Capture the cell that displays the provided text and extract its [X, Y] central coordinate. 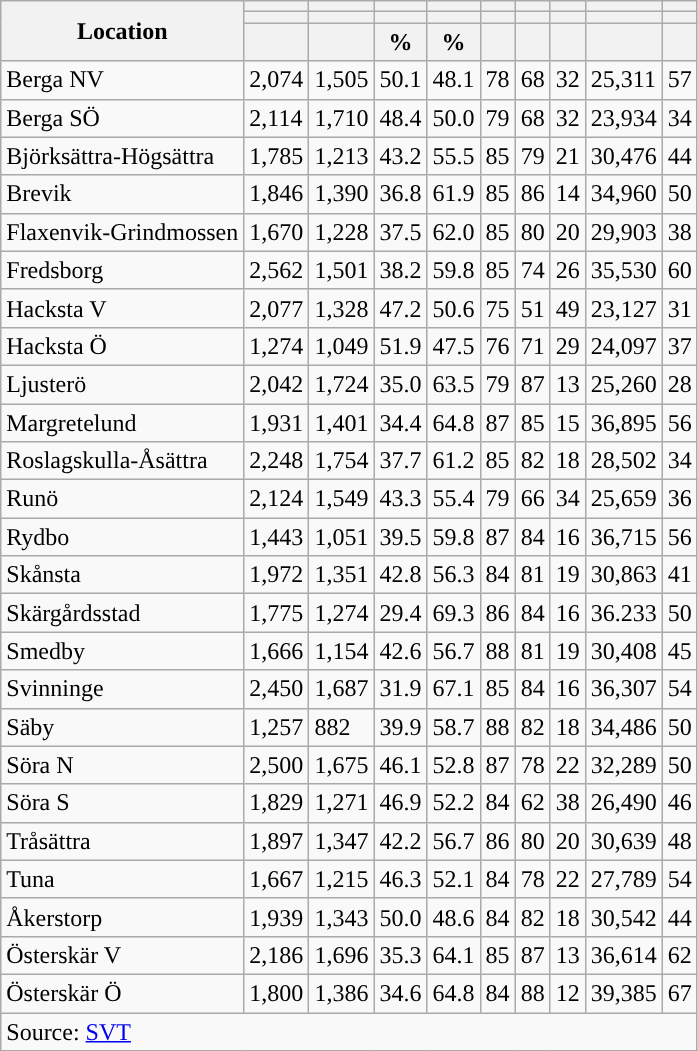
58.7 [454, 727]
2,042 [276, 384]
43.3 [400, 499]
14 [568, 194]
45 [680, 651]
42.6 [400, 651]
55.5 [454, 156]
23,934 [624, 118]
39.5 [400, 537]
Svinninge [122, 689]
1,228 [342, 232]
Hacksta Ö [122, 346]
1,775 [276, 613]
1,931 [276, 423]
Åkerstorp [122, 917]
1,696 [342, 955]
38.2 [400, 270]
1,939 [276, 917]
12 [568, 993]
1,785 [276, 156]
39.9 [400, 727]
1,347 [342, 841]
1,505 [342, 80]
47.2 [400, 308]
1,549 [342, 499]
Flaxenvik-Grindmossen [122, 232]
1,710 [342, 118]
30,863 [624, 575]
Söra S [122, 803]
2,074 [276, 80]
46 [680, 803]
52.8 [454, 765]
Smedby [122, 651]
55.4 [454, 499]
31 [680, 308]
1,213 [342, 156]
Brevik [122, 194]
42.8 [400, 575]
1,343 [342, 917]
25,311 [624, 80]
67.1 [454, 689]
1,501 [342, 270]
2,248 [276, 461]
Berga NV [122, 80]
Skånsta [122, 575]
15 [568, 423]
1,443 [276, 537]
Source: SVT [350, 1031]
34.6 [400, 993]
Tråsättra [122, 841]
1,687 [342, 689]
Fredsborg [122, 270]
66 [532, 499]
61.2 [454, 461]
2,186 [276, 955]
37 [680, 346]
1,897 [276, 841]
Hacksta V [122, 308]
36 [680, 499]
48.6 [454, 917]
2,124 [276, 499]
1,386 [342, 993]
1,351 [342, 575]
2,562 [276, 270]
67 [680, 993]
48.1 [454, 80]
56.3 [454, 575]
Margretelund [122, 423]
51 [532, 308]
25,659 [624, 499]
2,077 [276, 308]
43.2 [400, 156]
76 [498, 346]
29 [568, 346]
51.9 [400, 346]
1,972 [276, 575]
29.4 [400, 613]
35,530 [624, 270]
1,154 [342, 651]
36,895 [624, 423]
63.5 [454, 384]
52.2 [454, 803]
41 [680, 575]
48 [680, 841]
1,846 [276, 194]
36,715 [624, 537]
Location [122, 31]
47.5 [454, 346]
42.2 [400, 841]
1,724 [342, 384]
2,500 [276, 765]
Österskär V [122, 955]
Björksättra-Högsättra [122, 156]
50.6 [454, 308]
1,675 [342, 765]
Söra N [122, 765]
Roslagskulla-Åsättra [122, 461]
Säby [122, 727]
1,754 [342, 461]
1,051 [342, 537]
34,960 [624, 194]
2,114 [276, 118]
Tuna [122, 879]
1,271 [342, 803]
74 [532, 270]
37.7 [400, 461]
32,289 [624, 765]
26,490 [624, 803]
26 [568, 270]
36.8 [400, 194]
1,829 [276, 803]
46.1 [400, 765]
50.1 [400, 80]
29,903 [624, 232]
1,401 [342, 423]
1,328 [342, 308]
64.1 [454, 955]
1,215 [342, 879]
25,260 [624, 384]
36.233 [624, 613]
2,450 [276, 689]
Runö [122, 499]
21 [568, 156]
Ljusterö [122, 384]
62.0 [454, 232]
30,476 [624, 156]
34,486 [624, 727]
52.1 [454, 879]
1,666 [276, 651]
31.9 [400, 689]
1,800 [276, 993]
35.3 [400, 955]
57 [680, 80]
1,667 [276, 879]
1,670 [276, 232]
Österskär Ö [122, 993]
60 [680, 270]
Skärgårdsstad [122, 613]
27,789 [624, 879]
37.5 [400, 232]
35.0 [400, 384]
1,257 [276, 727]
34.4 [400, 423]
75 [498, 308]
1,049 [342, 346]
49 [568, 308]
36,307 [624, 689]
882 [342, 727]
39,385 [624, 993]
48.4 [400, 118]
30,408 [624, 651]
1,390 [342, 194]
Berga SÖ [122, 118]
24,097 [624, 346]
71 [532, 346]
28,502 [624, 461]
23,127 [624, 308]
30,542 [624, 917]
30,639 [624, 841]
36,614 [624, 955]
46.3 [400, 879]
46.9 [400, 803]
28 [680, 384]
69.3 [454, 613]
Rydbo [122, 537]
61.9 [454, 194]
